For the text-containing cell, return its midpoint in [x, y] coordinate format. 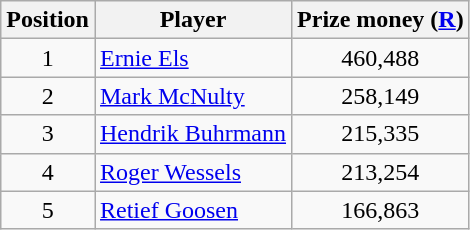
215,335 [381, 134]
Prize money (R) [381, 20]
258,149 [381, 96]
Retief Goosen [192, 210]
1 [48, 58]
2 [48, 96]
213,254 [381, 172]
Position [48, 20]
166,863 [381, 210]
Roger Wessels [192, 172]
460,488 [381, 58]
Mark McNulty [192, 96]
Ernie Els [192, 58]
Player [192, 20]
5 [48, 210]
3 [48, 134]
4 [48, 172]
Hendrik Buhrmann [192, 134]
